Provide the [X, Y] coordinate of the cell's center where the given text is located.  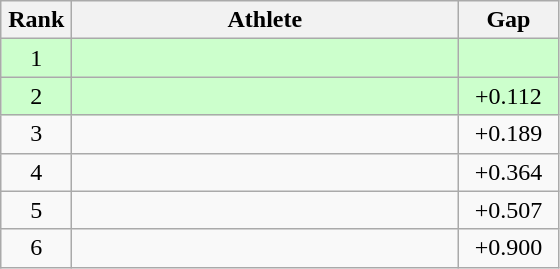
2 [36, 96]
+0.364 [508, 172]
Gap [508, 20]
5 [36, 210]
+0.507 [508, 210]
Rank [36, 20]
+0.900 [508, 248]
+0.112 [508, 96]
4 [36, 172]
3 [36, 134]
6 [36, 248]
Athlete [265, 20]
1 [36, 58]
+0.189 [508, 134]
